Provide the [X, Y] coordinate of the cell's center where the given text is located.  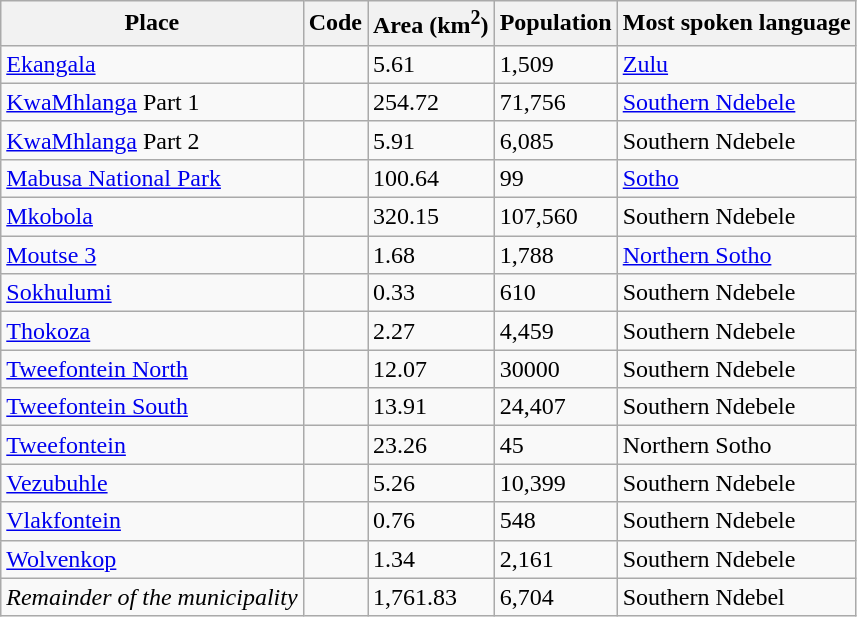
Vezubuhle [152, 483]
Place [152, 24]
Ekangala [152, 64]
5.91 [432, 140]
5.26 [432, 483]
100.64 [432, 178]
2.27 [432, 331]
45 [556, 445]
Most spoken language [736, 24]
0.33 [432, 293]
71,756 [556, 102]
Mkobola [152, 217]
13.91 [432, 407]
KwaMhlanga Part 1 [152, 102]
4,459 [556, 331]
320.15 [432, 217]
5.61 [432, 64]
Southern Ndebel [736, 597]
1,509 [556, 64]
Thokoza [152, 331]
99 [556, 178]
Tweefontein [152, 445]
Code [335, 24]
Wolvenkop [152, 559]
6,085 [556, 140]
1,788 [556, 255]
Remainder of the municipality [152, 597]
1,761.83 [432, 597]
6,704 [556, 597]
107,560 [556, 217]
Population [556, 24]
10,399 [556, 483]
24,407 [556, 407]
Tweefontein North [152, 369]
Vlakfontein [152, 521]
23.26 [432, 445]
Area (km2) [432, 24]
12.07 [432, 369]
254.72 [432, 102]
Zulu [736, 64]
610 [556, 293]
Sotho [736, 178]
Sokhulumi [152, 293]
548 [556, 521]
Mabusa National Park [152, 178]
0.76 [432, 521]
1.34 [432, 559]
30000 [556, 369]
2,161 [556, 559]
1.68 [432, 255]
KwaMhlanga Part 2 [152, 140]
Tweefontein South [152, 407]
Moutse 3 [152, 255]
